From the cell containing the given text, extract its center point as (X, Y) coordinate. 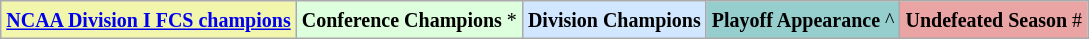
Conference Champions * (409, 20)
Undefeated Season # (994, 20)
NCAA Division I FCS champions (148, 20)
Playoff Appearance ^ (803, 20)
Division Champions (614, 20)
